Search for the cell housing the specified text and yield its [X, Y] center coordinate. 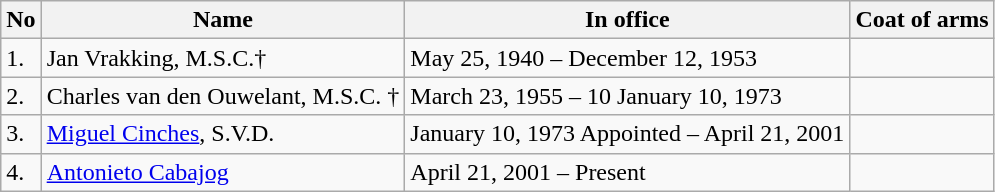
Coat of arms [922, 20]
Charles van den Ouwelant, M.S.C. † [223, 96]
Jan Vrakking, M.S.C.† [223, 58]
No [21, 20]
2. [21, 96]
Name [223, 20]
1. [21, 58]
Antonieto Cabajog [223, 172]
May 25, 1940 – December 12, 1953 [628, 58]
In office [628, 20]
Miguel Cinches, S.V.D. [223, 134]
January 10, 1973 Appointed – April 21, 2001 [628, 134]
4. [21, 172]
3. [21, 134]
April 21, 2001 – Present [628, 172]
March 23, 1955 – 10 January 10, 1973 [628, 96]
